Determine the [X, Y] coordinate at the center of the cell enclosing the given text.  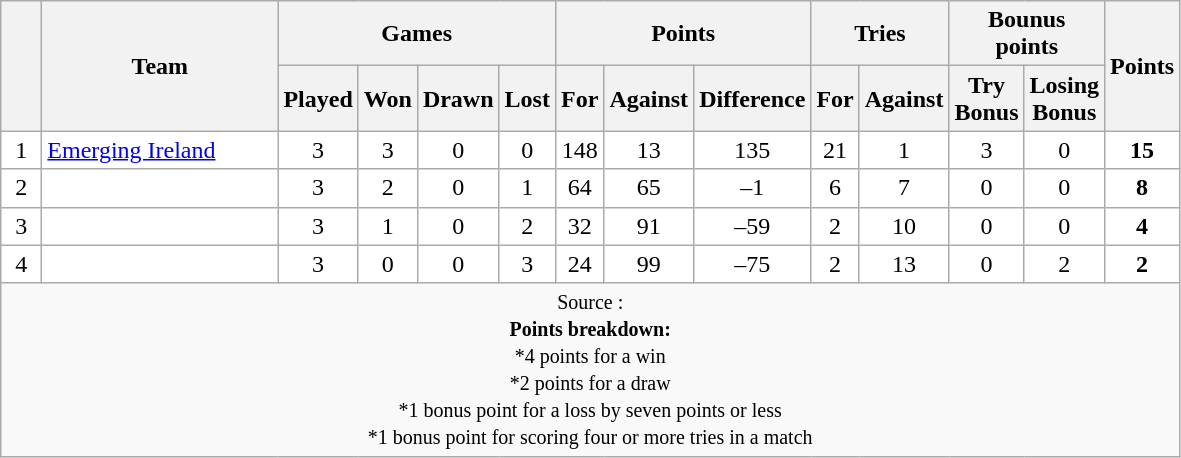
–1 [752, 188]
Lost [527, 98]
64 [579, 188]
Try Bonus [986, 98]
32 [579, 226]
–75 [752, 264]
Played [318, 98]
8 [1142, 188]
99 [649, 264]
7 [904, 188]
135 [752, 150]
148 [579, 150]
Difference [752, 98]
Tries [880, 34]
Drawn [458, 98]
Team [160, 66]
Bounus points [1027, 34]
10 [904, 226]
Won [388, 98]
65 [649, 188]
24 [579, 264]
Losing Bonus [1064, 98]
Emerging Ireland [160, 150]
91 [649, 226]
–59 [752, 226]
21 [835, 150]
15 [1142, 150]
Games [417, 34]
6 [835, 188]
